Find where the given text appears and provide that cell's center as (x, y) coordinate. 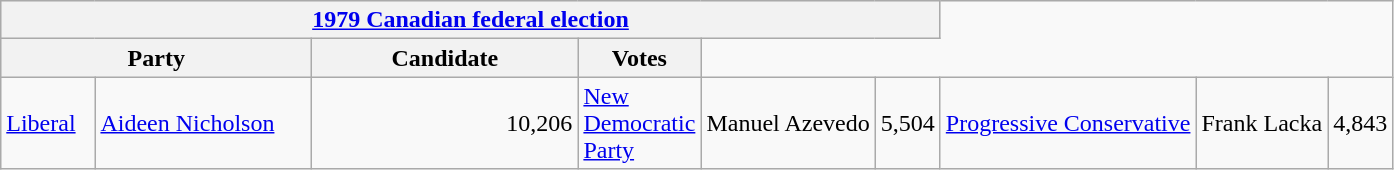
Aideen Nicholson (204, 123)
Party (156, 58)
Manuel Azevedo (788, 123)
4,843 (1360, 123)
Liberal (48, 123)
Frank Lacka (1262, 123)
Candidate (445, 58)
10,206 (445, 123)
5,504 (908, 123)
Progressive Conservative (1068, 123)
1979 Canadian federal election (471, 20)
Votes (640, 58)
New Democratic Party (640, 123)
